Extract the [x, y] coordinate from the center of the cell holding the provided text.  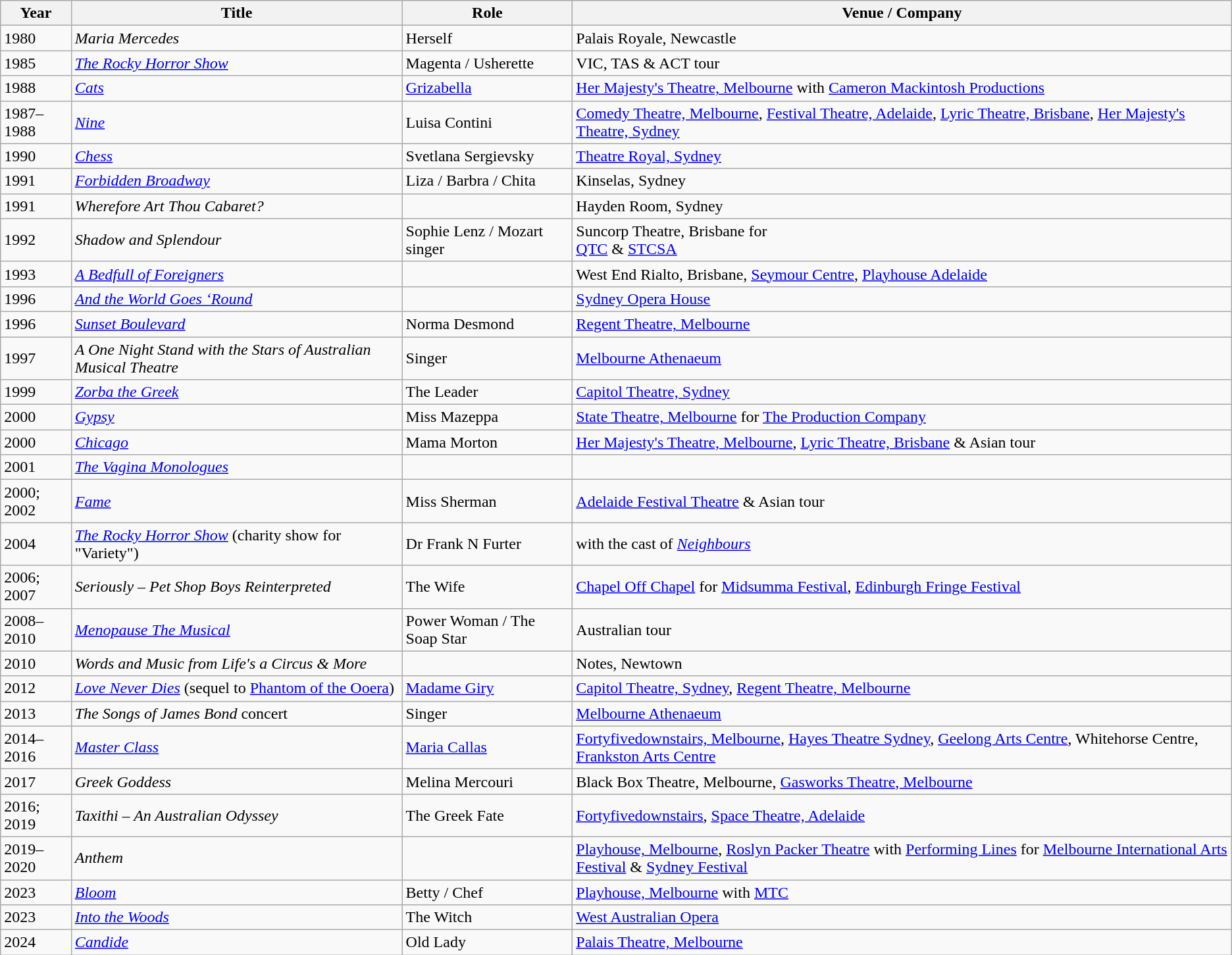
Candide [237, 942]
Chicago [237, 442]
Mama Morton [487, 442]
Theatre Royal, Sydney [902, 156]
2014–2016 [36, 748]
2017 [36, 781]
Old Lady [487, 942]
Sydney Opera House [902, 299]
Sophie Lenz / Mozart singer [487, 240]
1993 [36, 274]
Regent Theatre, Melbourne [902, 324]
Venue / Company [902, 13]
Norma Desmond [487, 324]
The Witch [487, 917]
Zorba the Greek [237, 392]
Seriously – Pet Shop Boys Reinterpreted [237, 587]
Gypsy [237, 417]
Sunset Boulevard [237, 324]
Fortyfivedownstairs, Space Theatre, Adelaide [902, 815]
Notes, Newtown [902, 663]
2006; 2007 [36, 587]
2016; 2019 [36, 815]
And the World Goes ‘Round [237, 299]
A Bedfull of Foreigners [237, 274]
The Rocky Horror Show (charity show for "Variety") [237, 544]
Nine [237, 122]
Miss Sherman [487, 502]
2008–2010 [36, 629]
West End Rialto, Brisbane, Seymour Centre, Playhouse Adelaide [902, 274]
Madame Giry [487, 688]
2001 [36, 467]
The Leader [487, 392]
Master Class [237, 748]
2010 [36, 663]
Betty / Chef [487, 892]
Miss Mazeppa [487, 417]
1990 [36, 156]
Grizabella [487, 88]
2019–2020 [36, 858]
A One Night Stand with the Stars of Australian Musical Theatre [237, 358]
Maria Mercedes [237, 38]
Menopause The Musical [237, 629]
The Wife [487, 587]
Her Majesty's Theatre, Melbourne, Lyric Theatre, Brisbane & Asian tour [902, 442]
1985 [36, 63]
Into the Woods [237, 917]
Words and Music from Life's a Circus & More [237, 663]
Role [487, 13]
Taxithi – An Australian Odyssey [237, 815]
The Rocky Horror Show [237, 63]
Wherefore Art Thou Cabaret? [237, 206]
Adelaide Festival Theatre & Asian tour [902, 502]
Kinselas, Sydney [902, 181]
Forbidden Broadway [237, 181]
Chess [237, 156]
Black Box Theatre, Melbourne, Gasworks Theatre, Melbourne [902, 781]
Maria Callas [487, 748]
with the cast of Neighbours [902, 544]
Her Majesty's Theatre, Melbourne with Cameron Mackintosh Productions [902, 88]
Love Never Dies (sequel to Phantom of the Ooera) [237, 688]
Palais Royale, Newcastle [902, 38]
Dr Frank N Furter [487, 544]
1988 [36, 88]
West Australian Opera [902, 917]
1987–1988 [36, 122]
Capitol Theatre, Sydney [902, 392]
Cats [237, 88]
1980 [36, 38]
Svetlana Sergievsky [487, 156]
Palais Theatre, Melbourne [902, 942]
Liza / Barbra / Chita [487, 181]
Hayden Room, Sydney [902, 206]
Power Woman / The Soap Star [487, 629]
Herself [487, 38]
Magenta / Usherette [487, 63]
Greek Goddess [237, 781]
Playhouse, Melbourne with MTC [902, 892]
1992 [36, 240]
Luisa Contini [487, 122]
1999 [36, 392]
Melina Mercouri [487, 781]
Anthem [237, 858]
Chapel Off Chapel for Midsumma Festival, Edinburgh Fringe Festival [902, 587]
1997 [36, 358]
Bloom [237, 892]
The Songs of James Bond concert [237, 713]
Playhouse, Melbourne, Roslyn Packer Theatre with Performing Lines for Melbourne International Arts Festival & Sydney Festival [902, 858]
Fame [237, 502]
Shadow and Splendour [237, 240]
Suncorp Theatre, Brisbane forQTC & STCSA [902, 240]
Title [237, 13]
VIC, TAS & ACT tour [902, 63]
2004 [36, 544]
State Theatre, Melbourne for The Production Company [902, 417]
The Greek Fate [487, 815]
2000; 2002 [36, 502]
Australian tour [902, 629]
2013 [36, 713]
Capitol Theatre, Sydney, Regent Theatre, Melbourne [902, 688]
Comedy Theatre, Melbourne, Festival Theatre, Adelaide, Lyric Theatre, Brisbane, Her Majesty's Theatre, Sydney [902, 122]
Year [36, 13]
2024 [36, 942]
Fortyfivedownstairs, Melbourne, Hayes Theatre Sydney, Geelong Arts Centre, Whitehorse Centre, Frankston Arts Centre [902, 748]
The Vagina Monologues [237, 467]
2012 [36, 688]
